From the cell containing the given text, extract its center point as [x, y] coordinate. 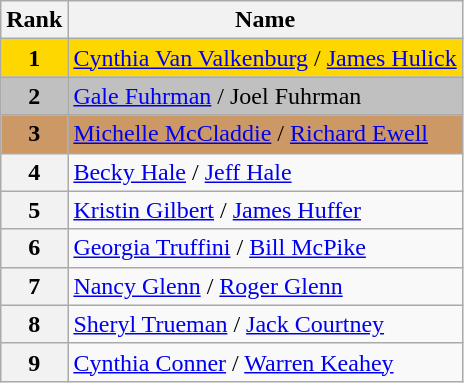
Kristin Gilbert / James Huffer [265, 210]
Sheryl Trueman / Jack Courtney [265, 324]
7 [34, 286]
8 [34, 324]
Gale Fuhrman / Joel Fuhrman [265, 96]
Becky Hale / Jeff Hale [265, 172]
Georgia Truffini / Bill McPike [265, 248]
3 [34, 134]
Michelle McCladdie / Richard Ewell [265, 134]
1 [34, 58]
Name [265, 20]
6 [34, 248]
2 [34, 96]
9 [34, 362]
Cynthia Van Valkenburg / James Hulick [265, 58]
Cynthia Conner / Warren Keahey [265, 362]
5 [34, 210]
Nancy Glenn / Roger Glenn [265, 286]
Rank [34, 20]
4 [34, 172]
